Return the (X, Y) coordinate for the center point of the cell that contains the specified text.  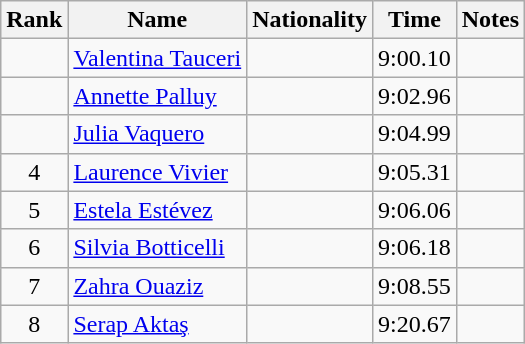
Name (158, 20)
Laurence Vivier (158, 172)
Silvia Botticelli (158, 248)
9:06.06 (414, 210)
7 (34, 286)
6 (34, 248)
Notes (490, 20)
9:06.18 (414, 248)
Rank (34, 20)
9:08.55 (414, 286)
9:04.99 (414, 134)
8 (34, 324)
Valentina Tauceri (158, 58)
Julia Vaquero (158, 134)
Annette Palluy (158, 96)
Serap Aktaş (158, 324)
Zahra Ouaziz (158, 286)
9:20.67 (414, 324)
9:00.10 (414, 58)
4 (34, 172)
Time (414, 20)
Estela Estévez (158, 210)
9:05.31 (414, 172)
9:02.96 (414, 96)
5 (34, 210)
Nationality (310, 20)
